Return the (X, Y) coordinate for the center point of the cell that contains the specified text.  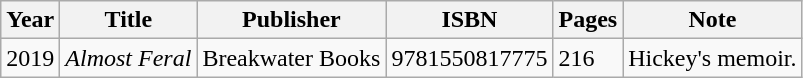
9781550817775 (470, 58)
Publisher (292, 20)
Breakwater Books (292, 58)
2019 (30, 58)
Pages (588, 20)
Note (712, 20)
Hickey's memoir. (712, 58)
Title (128, 20)
Year (30, 20)
216 (588, 58)
Almost Feral (128, 58)
ISBN (470, 20)
